Locate the cell with the specified text and output its [x, y] center coordinate. 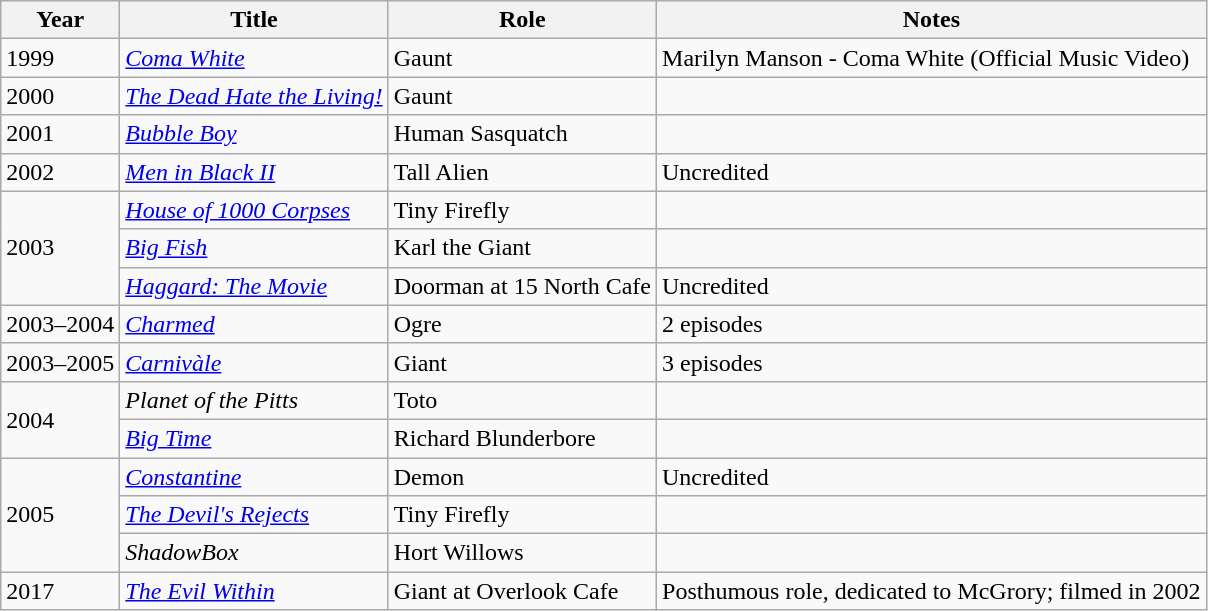
2004 [60, 419]
Bubble Boy [254, 134]
The Evil Within [254, 591]
2005 [60, 515]
Posthumous role, dedicated to McGrory; filmed in 2002 [932, 591]
2017 [60, 591]
Planet of the Pitts [254, 400]
Human Sasquatch [522, 134]
Richard Blunderbore [522, 438]
Marilyn Manson - Coma White (Official Music Video) [932, 58]
Constantine [254, 477]
Carnivàle [254, 362]
Demon [522, 477]
Tall Alien [522, 172]
1999 [60, 58]
The Devil's Rejects [254, 515]
Notes [932, 20]
Doorman at 15 North Cafe [522, 286]
Coma White [254, 58]
2003–2004 [60, 324]
Charmed [254, 324]
Ogre [522, 324]
House of 1000 Corpses [254, 210]
Title [254, 20]
Big Fish [254, 248]
Hort Willows [522, 553]
Giant [522, 362]
2000 [60, 96]
2003 [60, 248]
The Dead Hate the Living! [254, 96]
2 episodes [932, 324]
2002 [60, 172]
Toto [522, 400]
Big Time [254, 438]
3 episodes [932, 362]
Karl the Giant [522, 248]
Year [60, 20]
2003–2005 [60, 362]
Men in Black II [254, 172]
2001 [60, 134]
Role [522, 20]
ShadowBox [254, 553]
Giant at Overlook Cafe [522, 591]
Haggard: The Movie [254, 286]
